For the text-containing cell, return its midpoint in [X, Y] coordinate format. 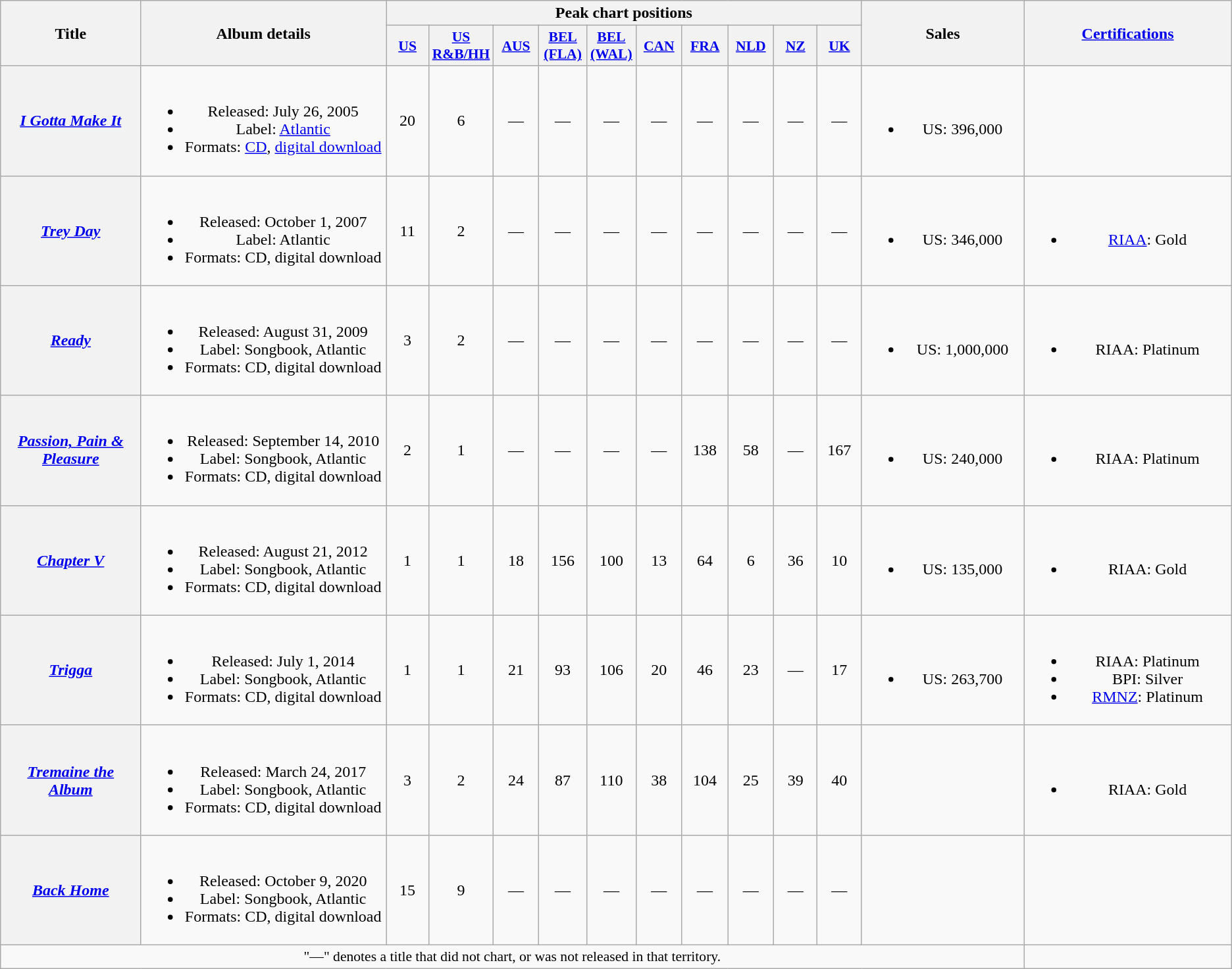
NZ [796, 46]
UK [840, 46]
9 [461, 889]
US: 263,700 [942, 670]
13 [659, 560]
Album details [263, 33]
US: 396,000 [942, 121]
Released: October 1, 2007Label: AtlanticFormats: CD, digital download [263, 230]
Released: October 9, 2020Label: Songbook, AtlanticFormats: CD, digital download [263, 889]
US: 1,000,000 [942, 341]
106 [612, 670]
Trey Day [71, 230]
167 [840, 450]
93 [563, 670]
AUS [516, 46]
Back Home [71, 889]
38 [659, 780]
NLD [751, 46]
US: 135,000 [942, 560]
138 [705, 450]
Chapter V [71, 560]
110 [612, 780]
Released: August 31, 2009Label: Songbook, AtlanticFormats: CD, digital download [263, 341]
87 [563, 780]
Released: August 21, 2012Label: Songbook, AtlanticFormats: CD, digital download [263, 560]
23 [751, 670]
64 [705, 560]
Released: July 1, 2014Label: Songbook, AtlanticFormats: CD, digital download [263, 670]
Trigga [71, 670]
Passion, Pain & Pleasure [71, 450]
24 [516, 780]
BEL(FLA) [563, 46]
"—" denotes a title that did not chart, or was not released in that territory. [512, 957]
104 [705, 780]
25 [751, 780]
156 [563, 560]
Peak chart positions [624, 13]
18 [516, 560]
46 [705, 670]
21 [516, 670]
40 [840, 780]
Released: March 24, 2017Label: Songbook, AtlanticFormats: CD, digital download [263, 780]
Ready [71, 341]
58 [751, 450]
39 [796, 780]
RIAA: PlatinumBPI: SilverRMNZ: Platinum [1128, 670]
Tremaine the Album [71, 780]
BEL(WAL) [612, 46]
CAN [659, 46]
Released: July 26, 2005Label: AtlanticFormats: CD, digital download [263, 121]
17 [840, 670]
US: 240,000 [942, 450]
10 [840, 560]
11 [408, 230]
I Gotta Make It [71, 121]
US: 346,000 [942, 230]
100 [612, 560]
36 [796, 560]
Certifications [1128, 33]
Sales [942, 33]
FRA [705, 46]
15 [408, 889]
Title [71, 33]
US R&B/HH [461, 46]
US [408, 46]
Released: September 14, 2010Label: Songbook, AtlanticFormats: CD, digital download [263, 450]
